For the text-containing cell, return its midpoint in (x, y) coordinate format. 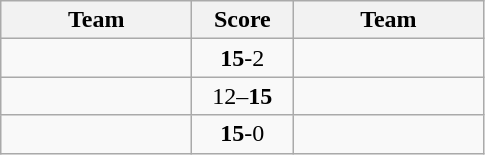
Score (242, 20)
15-2 (242, 58)
15-0 (242, 134)
12–15 (242, 96)
